Search for the cell housing the specified text and yield its [x, y] center coordinate. 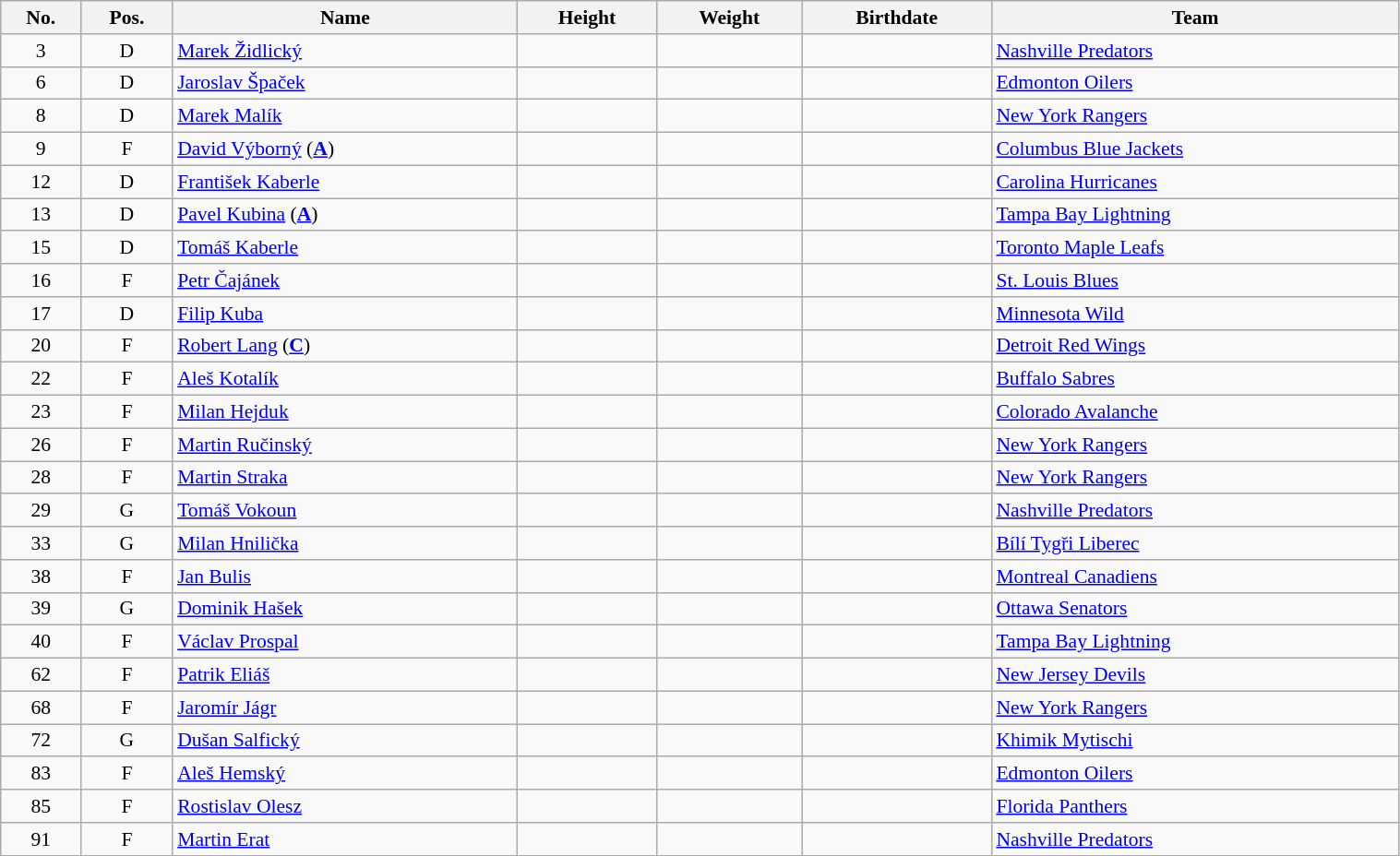
Montreal Canadiens [1195, 577]
Tomáš Vokoun [345, 511]
12 [41, 182]
6 [41, 83]
29 [41, 511]
Robert Lang (C) [345, 346]
Milan Hnilička [345, 543]
Petr Čajánek [345, 280]
26 [41, 445]
Khimik Mytischi [1195, 741]
13 [41, 215]
Jan Bulis [345, 577]
Detroit Red Wings [1195, 346]
Jaromír Jágr [345, 707]
91 [41, 839]
Dominik Hašek [345, 609]
No. [41, 18]
New Jersey Devils [1195, 675]
Toronto Maple Leafs [1195, 248]
Height [587, 18]
Columbus Blue Jackets [1195, 149]
83 [41, 774]
Buffalo Sabres [1195, 379]
68 [41, 707]
Minnesota Wild [1195, 314]
Tomáš Kaberle [345, 248]
40 [41, 642]
Florida Panthers [1195, 806]
Filip Kuba [345, 314]
62 [41, 675]
Aleš Kotalík [345, 379]
39 [41, 609]
15 [41, 248]
David Výborný (A) [345, 149]
20 [41, 346]
9 [41, 149]
16 [41, 280]
Bílí Tygři Liberec [1195, 543]
Marek Židlický [345, 51]
3 [41, 51]
38 [41, 577]
St. Louis Blues [1195, 280]
33 [41, 543]
Patrik Eliáš [345, 675]
Birthdate [897, 18]
28 [41, 478]
72 [41, 741]
22 [41, 379]
Dušan Salfický [345, 741]
Jaroslav Špaček [345, 83]
Team [1195, 18]
Ottawa Senators [1195, 609]
Name [345, 18]
17 [41, 314]
8 [41, 116]
Rostislav Olesz [345, 806]
Milan Hejduk [345, 412]
Colorado Avalanche [1195, 412]
Marek Malík [345, 116]
23 [41, 412]
Pos. [127, 18]
Carolina Hurricanes [1195, 182]
Václav Prospal [345, 642]
85 [41, 806]
Aleš Hemský [345, 774]
Martin Ručinský [345, 445]
Pavel Kubina (A) [345, 215]
Martin Erat [345, 839]
Martin Straka [345, 478]
Weight [729, 18]
František Kaberle [345, 182]
